Return the (x, y) coordinate for the center point of the cell that contains the specified text.  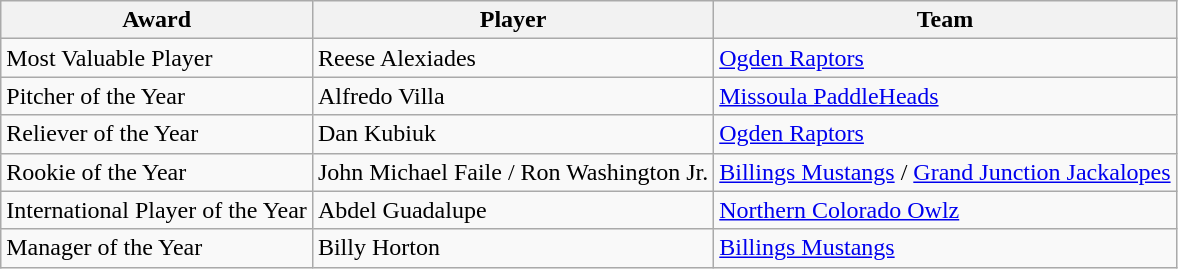
Billings Mustangs (945, 248)
Manager of the Year (157, 248)
Reliever of the Year (157, 134)
Abdel Guadalupe (512, 210)
John Michael Faile / Ron Washington Jr. (512, 172)
Alfredo Villa (512, 96)
Pitcher of the Year (157, 96)
Dan Kubiuk (512, 134)
Reese Alexiades (512, 58)
Award (157, 20)
Team (945, 20)
Rookie of the Year (157, 172)
Most Valuable Player (157, 58)
Northern Colorado Owlz (945, 210)
Billy Horton (512, 248)
Billings Mustangs / Grand Junction Jackalopes (945, 172)
Player (512, 20)
International Player of the Year (157, 210)
Missoula PaddleHeads (945, 96)
